From the cell containing the given text, extract its center point as (X, Y) coordinate. 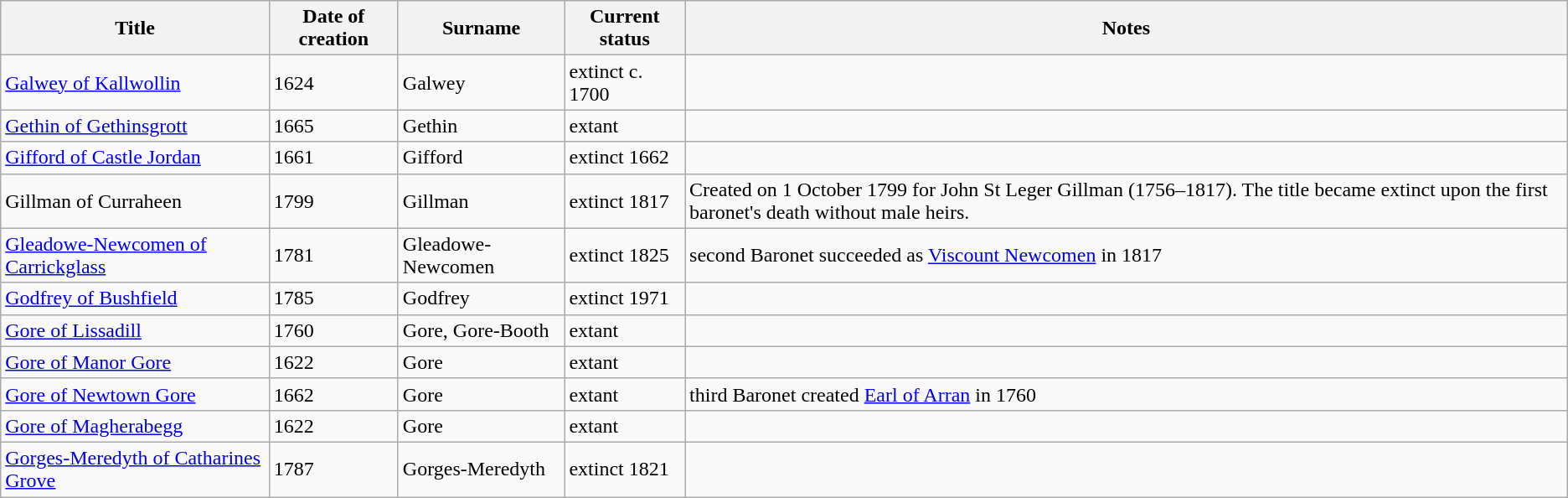
Gore of Magherabegg (136, 426)
1799 (333, 201)
1665 (333, 126)
Gifford of Castle Jordan (136, 158)
Gore, Gore-Booth (481, 330)
extinct 1825 (625, 255)
1781 (333, 255)
extinct 1971 (625, 298)
1662 (333, 394)
extinct 1821 (625, 469)
Gethin (481, 126)
Gore of Lissadill (136, 330)
Notes (1127, 29)
Gleadowe-Newcomen of Carrickglass (136, 255)
Gifford (481, 158)
Galwey (481, 82)
Gorges-Meredyth of Catharines Grove (136, 469)
extinct 1817 (625, 201)
1787 (333, 469)
Gillman (481, 201)
1760 (333, 330)
Gore of Newtown Gore (136, 394)
Galwey of Kallwollin (136, 82)
1785 (333, 298)
third Baronet created Earl of Arran in 1760 (1127, 394)
extinct 1662 (625, 158)
Gethin of Gethinsgrott (136, 126)
second Baronet succeeded as Viscount Newcomen in 1817 (1127, 255)
Gleadowe-Newcomen (481, 255)
extinct c. 1700 (625, 82)
Gillman of Curraheen (136, 201)
Gore of Manor Gore (136, 362)
1661 (333, 158)
1624 (333, 82)
Title (136, 29)
Godfrey (481, 298)
Created on 1 October 1799 for John St Leger Gillman (1756–1817). The title became extinct upon the first baronet's death without male heirs. (1127, 201)
Date of creation (333, 29)
Current status (625, 29)
Surname (481, 29)
Gorges-Meredyth (481, 469)
Godfrey of Bushfield (136, 298)
